Locate the cell with the specified text and output its [X, Y] center coordinate. 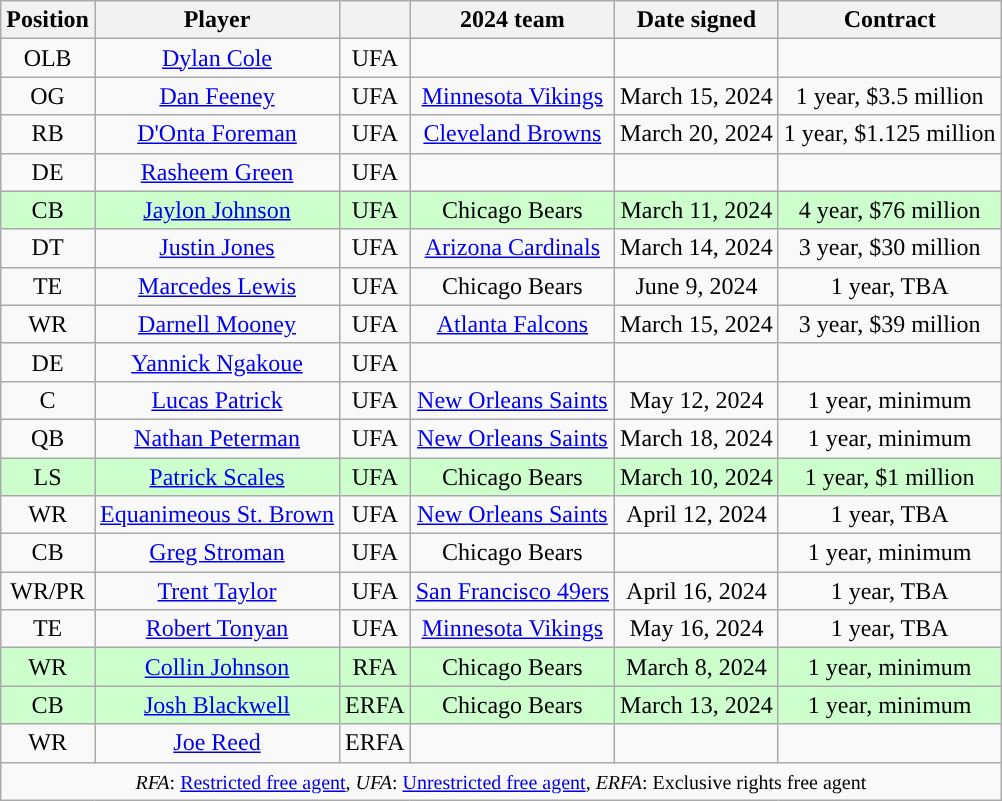
3 year, $39 million [890, 324]
Lucas Patrick [216, 400]
March 20, 2024 [697, 134]
2024 team [512, 20]
1 year, $1 million [890, 477]
May 12, 2024 [697, 400]
DT [48, 248]
March 13, 2024 [697, 705]
April 12, 2024 [697, 515]
Trent Taylor [216, 591]
Joe Reed [216, 743]
OLB [48, 58]
Marcedes Lewis [216, 286]
April 16, 2024 [697, 591]
Robert Tonyan [216, 629]
D'Onta Foreman [216, 134]
March 18, 2024 [697, 438]
Justin Jones [216, 248]
WR/PR [48, 591]
OG [48, 96]
1 year, $3.5 million [890, 96]
Greg Stroman [216, 553]
QB [48, 438]
3 year, $30 million [890, 248]
Player [216, 20]
Patrick Scales [216, 477]
Darnell Mooney [216, 324]
Rasheem Green [216, 172]
March 11, 2024 [697, 210]
Contract [890, 20]
Atlanta Falcons [512, 324]
Jaylon Johnson [216, 210]
May 16, 2024 [697, 629]
RB [48, 134]
Collin Johnson [216, 667]
Josh Blackwell [216, 705]
Equanimeous St. Brown [216, 515]
RFA: Restricted free agent, UFA: Unrestricted free agent, ERFA: Exclusive rights free agent [501, 781]
C [48, 400]
LS [48, 477]
March 14, 2024 [697, 248]
June 9, 2024 [697, 286]
Dan Feeney [216, 96]
4 year, $76 million [890, 210]
Nathan Peterman [216, 438]
March 10, 2024 [697, 477]
March 8, 2024 [697, 667]
Dylan Cole [216, 58]
Yannick Ngakoue [216, 362]
Date signed [697, 20]
RFA [376, 667]
1 year, $1.125 million [890, 134]
San Francisco 49ers [512, 591]
Arizona Cardinals [512, 248]
Position [48, 20]
Cleveland Browns [512, 134]
